For the text-containing cell, return its midpoint in (x, y) coordinate format. 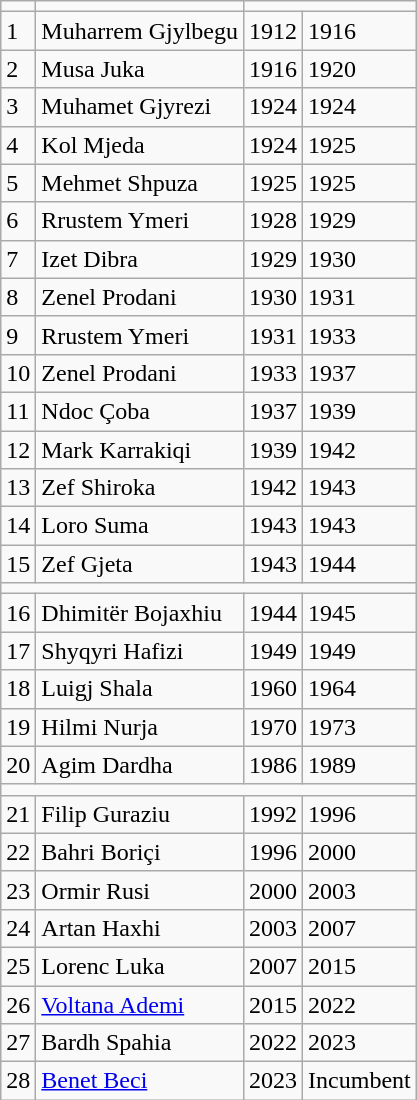
Shyqyri Hafizi (140, 651)
11 (18, 411)
27 (18, 1043)
1989 (360, 765)
Bardh Spahia (140, 1043)
18 (18, 689)
5 (18, 183)
1992 (272, 814)
21 (18, 814)
16 (18, 613)
Ormir Rusi (140, 890)
22 (18, 852)
Voltana Ademi (140, 1005)
Artan Haxhi (140, 928)
Musa Juka (140, 69)
Zef Shiroka (140, 488)
Luigj Shala (140, 689)
Zef Gjeta (140, 564)
7 (18, 259)
25 (18, 966)
1920 (360, 69)
9 (18, 335)
6 (18, 221)
12 (18, 449)
Mehmet Shpuza (140, 183)
4 (18, 145)
Filip Guraziu (140, 814)
1964 (360, 689)
1986 (272, 765)
1 (18, 31)
23 (18, 890)
15 (18, 564)
Incumbent (360, 1081)
Lorenc Luka (140, 966)
Izet Dibra (140, 259)
13 (18, 488)
Benet Beci (140, 1081)
8 (18, 297)
Agim Dardha (140, 765)
1960 (272, 689)
Muharrem Gjylbegu (140, 31)
1912 (272, 31)
19 (18, 727)
Muhamet Gjyrezi (140, 107)
1945 (360, 613)
17 (18, 651)
1928 (272, 221)
1970 (272, 727)
Ndoc Çoba (140, 411)
14 (18, 526)
1973 (360, 727)
Dhimitër Bojaxhiu (140, 613)
Loro Suma (140, 526)
24 (18, 928)
26 (18, 1005)
Kol Mjeda (140, 145)
Bahri Boriçi (140, 852)
20 (18, 765)
2 (18, 69)
3 (18, 107)
10 (18, 373)
28 (18, 1081)
Mark Karrakiqi (140, 449)
Hilmi Nurja (140, 727)
